Locate the cell with the specified text and output its [x, y] center coordinate. 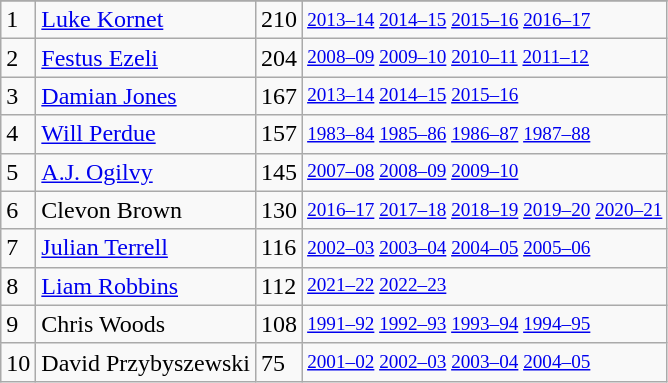
4 [18, 134]
Chris Woods [146, 324]
7 [18, 248]
1983–84 1985–86 1986–87 1987–88 [485, 134]
David Przybyszewski [146, 362]
157 [280, 134]
2 [18, 58]
116 [280, 248]
6 [18, 210]
Will Perdue [146, 134]
10 [18, 362]
112 [280, 286]
1 [18, 20]
5 [18, 172]
167 [280, 96]
130 [280, 210]
145 [280, 172]
Liam Robbins [146, 286]
75 [280, 362]
9 [18, 324]
Damian Jones [146, 96]
Festus Ezeli [146, 58]
2021–22 2022–23 [485, 286]
Julian Terrell [146, 248]
2016–17 2017–18 2018–19 2019–20 2020–21 [485, 210]
2001–02 2002–03 2003–04 2004–05 [485, 362]
2013–14 2014–15 2015–16 [485, 96]
A.J. Ogilvy [146, 172]
2013–14 2014–15 2015–16 2016–17 [485, 20]
Clevon Brown [146, 210]
8 [18, 286]
210 [280, 20]
3 [18, 96]
1991–92 1992–93 1993–94 1994–95 [485, 324]
2007–08 2008–09 2009–10 [485, 172]
108 [280, 324]
2008–09 2009–10 2010–11 2011–12 [485, 58]
Luke Kornet [146, 20]
2002–03 2003–04 2004–05 2005–06 [485, 248]
204 [280, 58]
